Return the (x, y) coordinate for the center point of the cell that contains the specified text.  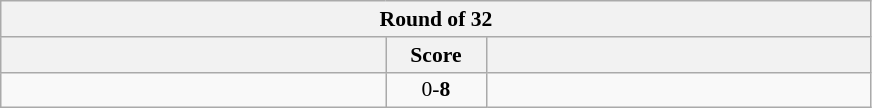
0-8 (436, 90)
Round of 32 (436, 19)
Score (436, 55)
